For the text-containing cell, return its midpoint in [x, y] coordinate format. 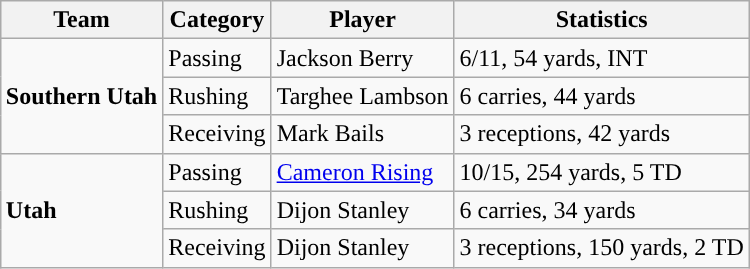
6 carries, 34 yards [602, 210]
Statistics [602, 20]
Targhee Lambson [362, 96]
3 receptions, 150 yards, 2 TD [602, 248]
Team [81, 20]
Category [217, 20]
10/15, 254 yards, 5 TD [602, 172]
Utah [81, 210]
3 receptions, 42 yards [602, 134]
Mark Bails [362, 134]
6 carries, 44 yards [602, 96]
Player [362, 20]
Cameron Rising [362, 172]
Jackson Berry [362, 58]
6/11, 54 yards, INT [602, 58]
Southern Utah [81, 96]
